Capture the cell that displays the provided text and extract its [x, y] central coordinate. 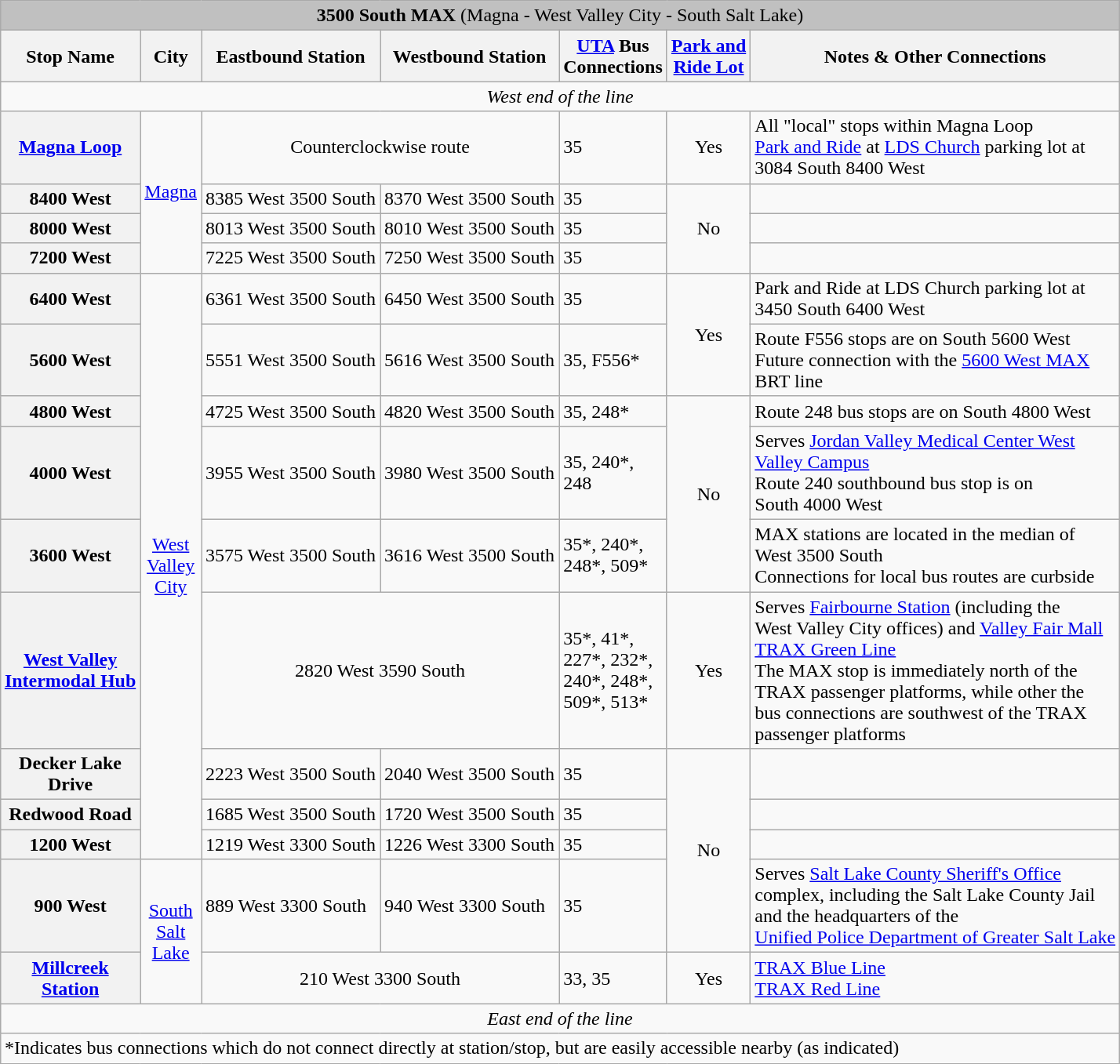
1226 West 3300 South [470, 844]
3600 West [70, 555]
1219 West 3300 South [290, 844]
8013 West 3500 South [290, 228]
3575 West 3500 South [290, 555]
2040 West 3500 South [470, 775]
900 West [70, 906]
Serves Jordan Valley Medical Center WestValley CampusRoute 240 southbound bus stop is onSouth 4000 West [935, 472]
8370 West 3500 South [470, 198]
4820 West 3500 South [470, 411]
Magna Loop [70, 147]
MillcreekStation [70, 979]
Redwood Road [70, 815]
MAX stations are located in the median ofWest 3500 SouthConnections for local bus routes are curbside [935, 555]
3955 West 3500 South [290, 472]
2820 West 3590 South [380, 670]
4725 West 3500 South [290, 411]
Park andRide Lot [708, 56]
35, 240*,248 [613, 472]
Stop Name [70, 56]
Route 248 bus stops are on South 4800 West [935, 411]
1685 West 3500 South [290, 815]
33, 35 [613, 979]
4800 West [70, 411]
8010 West 3500 South [470, 228]
5600 West [70, 360]
Magna [171, 192]
3500 South MAX (Magna - West Valley City - South Salt Lake) [560, 16]
3616 West 3500 South [470, 555]
Decker LakeDrive [70, 775]
Notes & Other Connections [935, 56]
35, 248* [613, 411]
3980 West 3500 South [470, 472]
All "local" stops within Magna LoopPark and Ride at LDS Church parking lot at3084 South 8400 West [935, 147]
5551 West 3500 South [290, 360]
SouthSaltLake [171, 931]
UTA BusConnections [613, 56]
5616 West 3500 South [470, 360]
WestValleyCity [171, 566]
6450 West 3500 South [470, 298]
940 West 3300 South [470, 906]
210 West 3300 South [380, 979]
City [171, 56]
1720 West 3500 South [470, 815]
35, F556* [613, 360]
West ValleyIntermodal Hub [70, 670]
4000 West [70, 472]
6361 West 3500 South [290, 298]
8000 West [70, 228]
7225 West 3500 South [290, 258]
6400 West [70, 298]
*Indicates bus connections which do not connect directly at station/stop, but are easily accessible nearby (as indicated) [560, 1048]
Park and Ride at LDS Church parking lot at3450 South 6400 West [935, 298]
35*, 41*,227*, 232*,240*, 248*, 509*, 513* [613, 670]
7200 West [70, 258]
1200 West [70, 844]
Counterclockwise route [380, 147]
8385 West 3500 South [290, 198]
2223 West 3500 South [290, 775]
Westbound Station [470, 56]
West end of the line [560, 96]
35*, 240*,248*, 509* [613, 555]
Eastbound Station [290, 56]
Route F556 stops are on South 5600 WestFuture connection with the 5600 West MAXBRT line [935, 360]
TRAX Blue Line TRAX Red Line [935, 979]
8400 West [70, 198]
7250 West 3500 South [470, 258]
889 West 3300 South [290, 906]
East end of the line [560, 1019]
